Search for the cell housing the specified text and yield its (x, y) center coordinate. 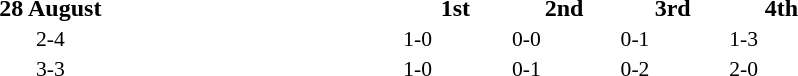
0-1 (672, 39)
0-0 (564, 39)
1-0 (456, 39)
